Search for the cell housing the specified text and yield its (X, Y) center coordinate. 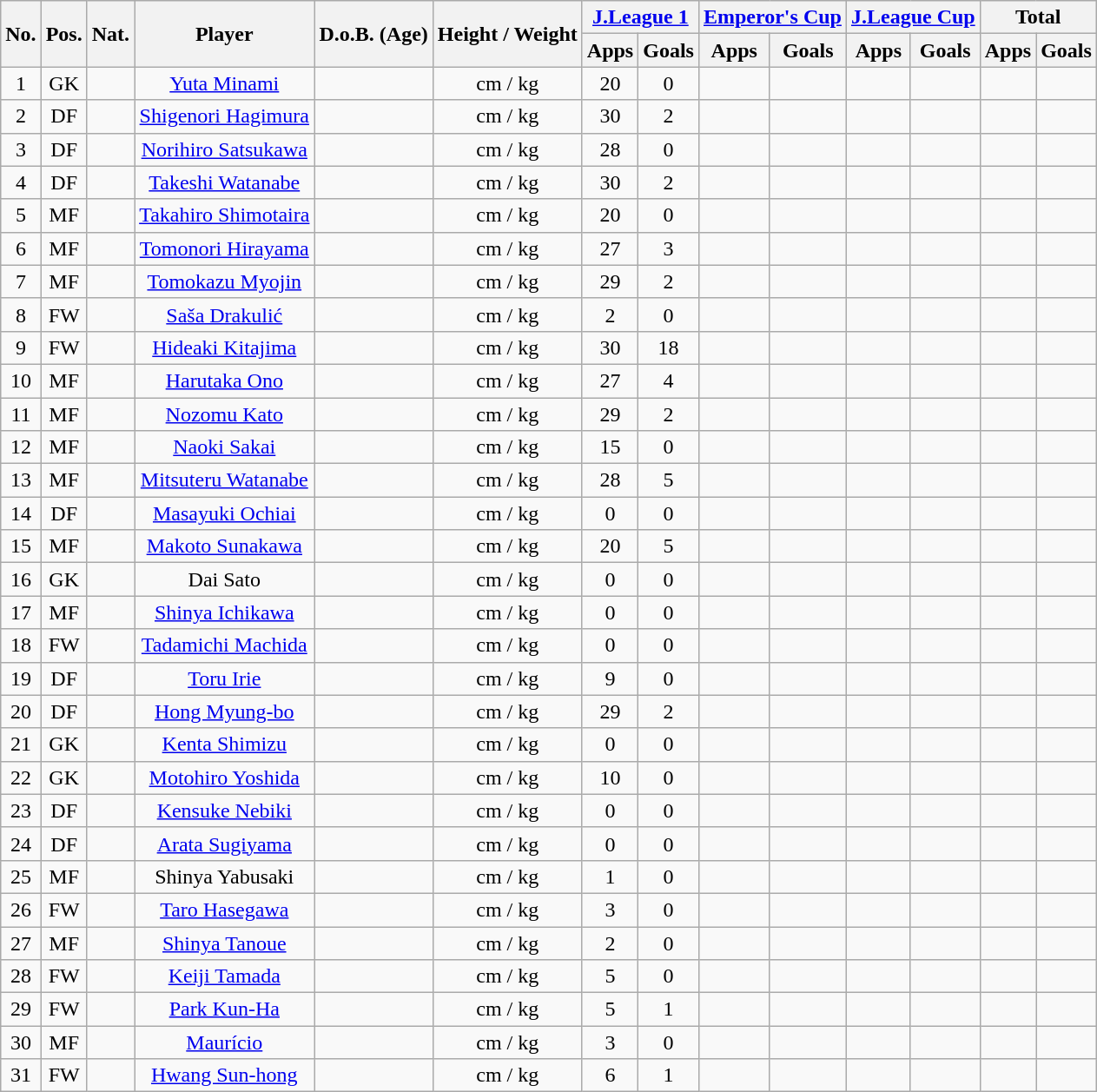
16 (21, 579)
8 (21, 314)
No. (21, 34)
Takahiro Shimotaira (224, 215)
Hideaki Kitajima (224, 347)
25 (21, 877)
Total (1038, 17)
Park Kun-Ha (224, 1009)
Hwang Sun-hong (224, 1075)
21 (21, 745)
Norihiro Satsukawa (224, 149)
23 (21, 811)
Kensuke Nebiki (224, 811)
26 (21, 910)
Height / Weight (507, 34)
Pos. (64, 34)
Masayuki Ochiai (224, 513)
Dai Sato (224, 579)
Saša Drakulić (224, 314)
Shinya Ichikawa (224, 612)
Motohiro Yoshida (224, 778)
Emperor's Cup (772, 17)
Shinya Yabusaki (224, 877)
Arata Sugiyama (224, 844)
J.League 1 (640, 17)
31 (21, 1075)
22 (21, 778)
Naoki Sakai (224, 447)
Tomonori Hirayama (224, 248)
Keiji Tamada (224, 976)
Makoto Sunakawa (224, 546)
Toru Irie (224, 678)
19 (21, 678)
Shinya Tanoue (224, 943)
Maurício (224, 1042)
11 (21, 414)
Kenta Shimizu (224, 745)
Yuta Minami (224, 83)
Hong Myung-bo (224, 711)
Player (224, 34)
Nozomu Kato (224, 414)
17 (21, 612)
Mitsuteru Watanabe (224, 480)
Shigenori Hagimura (224, 116)
13 (21, 480)
Takeshi Watanabe (224, 182)
Tadamichi Machida (224, 645)
Nat. (110, 34)
Harutaka Ono (224, 381)
Taro Hasegawa (224, 910)
J.League Cup (913, 17)
7 (21, 281)
14 (21, 513)
24 (21, 844)
Tomokazu Myojin (224, 281)
D.o.B. (Age) (373, 34)
12 (21, 447)
